Extract the [X, Y] coordinate from the center of the cell holding the provided text.  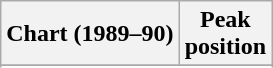
Peakposition [225, 34]
Chart (1989–90) [90, 34]
